Return the (X, Y) coordinate for the center point of the cell that contains the specified text.  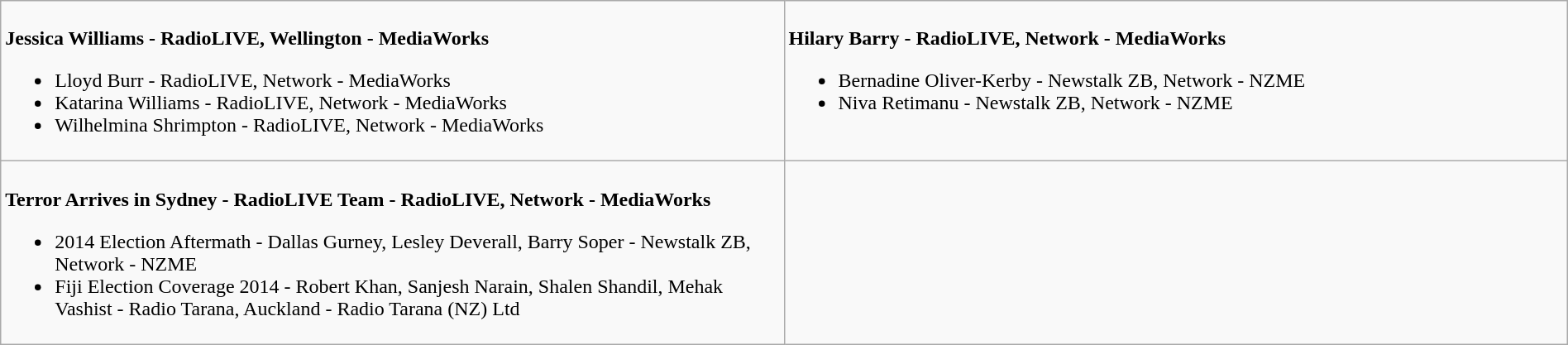
Hilary Barry - RadioLIVE, Network - MediaWorksBernadine Oliver-Kerby - Newstalk ZB, Network - NZMENiva Retimanu - Newstalk ZB, Network - NZME (1176, 81)
